Determine the [x, y] coordinate at the center of the cell enclosing the given text.  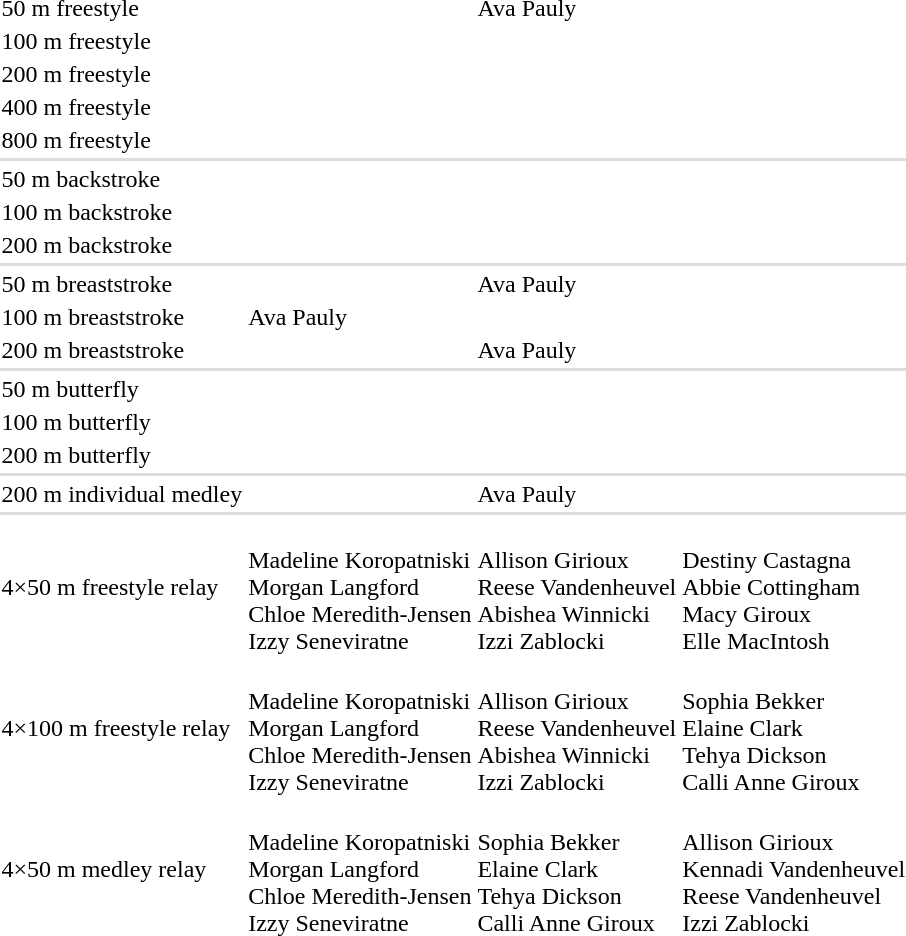
4×50 m freestyle relay [122, 587]
200 m individual medley [122, 494]
4×100 m freestyle relay [122, 728]
100 m freestyle [122, 41]
200 m breaststroke [122, 350]
200 m butterfly [122, 455]
200 m freestyle [122, 74]
200 m backstroke [122, 245]
50 m breaststroke [122, 284]
50 m butterfly [122, 389]
800 m freestyle [122, 140]
400 m freestyle [122, 107]
100 m breaststroke [122, 317]
50 m backstroke [122, 179]
100 m backstroke [122, 212]
100 m butterfly [122, 422]
